Return [X, Y] of the center of cell containing provided text 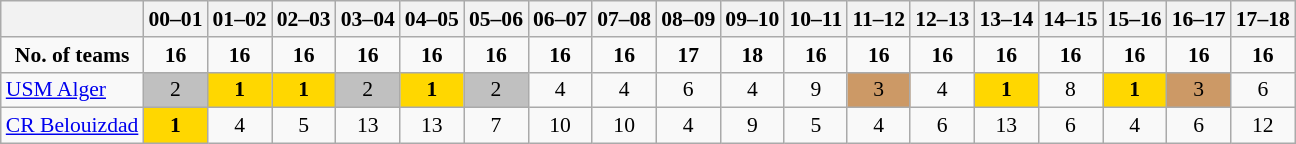
USM Alger [72, 90]
13–14 [1006, 19]
14–15 [1070, 19]
18 [752, 55]
10–11 [816, 19]
15–16 [1135, 19]
05–06 [496, 19]
12 [1263, 126]
01–02 [239, 19]
00–01 [175, 19]
8 [1070, 90]
04–05 [432, 19]
08–09 [688, 19]
07–08 [624, 19]
16–17 [1199, 19]
No. of teams [72, 55]
CR Belouizdad [72, 126]
11–12 [878, 19]
09–10 [752, 19]
03–04 [368, 19]
12–13 [942, 19]
02–03 [304, 19]
7 [496, 126]
17–18 [1263, 19]
17 [688, 55]
06–07 [560, 19]
